Scan for the cell matching the given text and deliver its (x, y) coordinate at center. 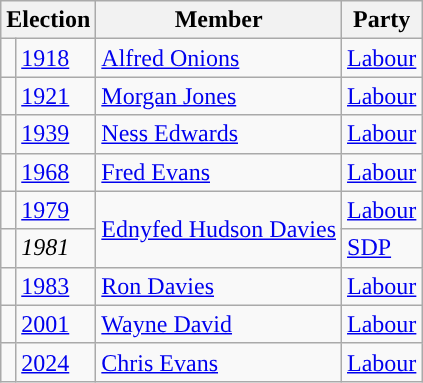
1921 (56, 96)
Wayne David (219, 324)
Alfred Onions (219, 58)
2001 (56, 324)
2024 (56, 362)
Election (48, 20)
1981 (56, 248)
Fred Evans (219, 172)
1968 (56, 172)
SDP (382, 248)
1939 (56, 134)
Party (382, 20)
1983 (56, 286)
1918 (56, 58)
Chris Evans (219, 362)
Ednyfed Hudson Davies (219, 229)
Member (219, 20)
Morgan Jones (219, 96)
Ness Edwards (219, 134)
1979 (56, 210)
Ron Davies (219, 286)
